Return the (X, Y) coordinate for the center point of the cell that contains the specified text.  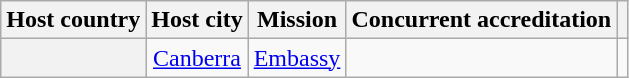
Embassy (297, 58)
Host country (74, 20)
Mission (297, 20)
Concurrent accreditation (482, 20)
Host city (197, 20)
Canberra (197, 58)
